Search for the cell housing the specified text and yield its [X, Y] center coordinate. 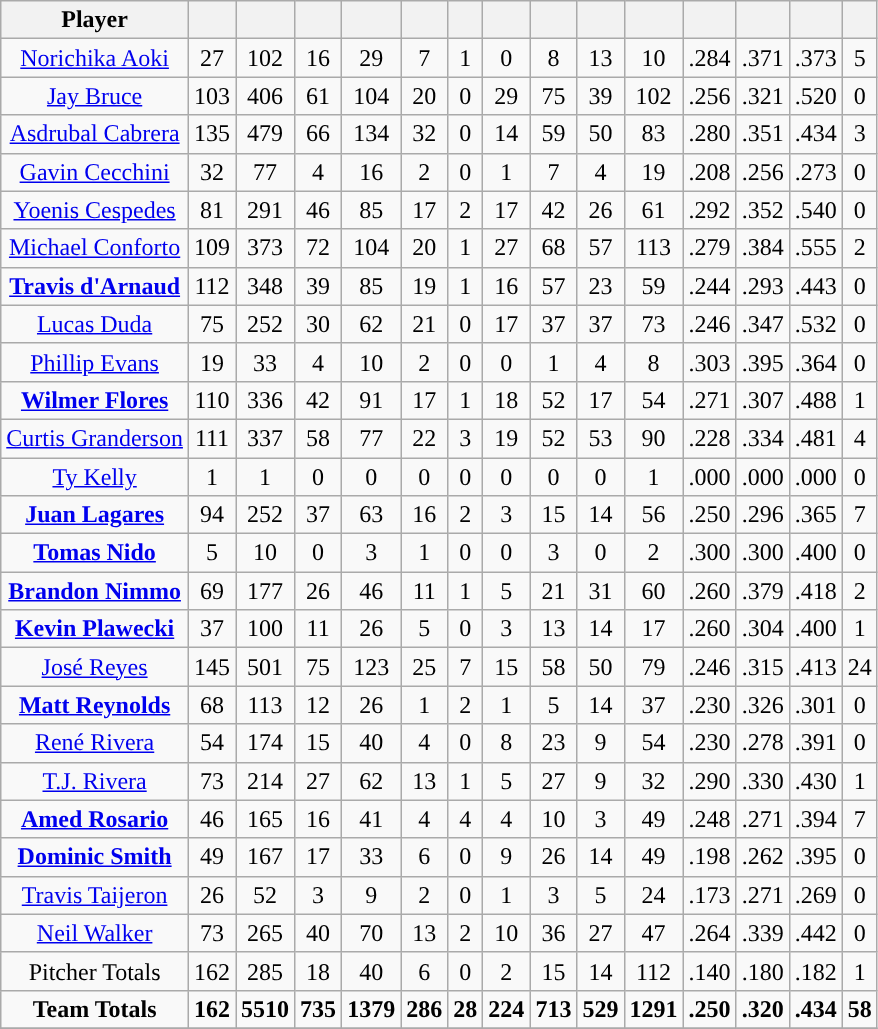
.352 [762, 210]
100 [266, 629]
.320 [762, 1009]
Brandon Nimmo [95, 591]
.321 [762, 96]
47 [654, 933]
41 [372, 819]
224 [506, 1009]
337 [266, 438]
Curtis Granderson [95, 438]
Dominic Smith [95, 857]
.555 [816, 248]
.262 [762, 857]
5510 [266, 1009]
.278 [762, 743]
.284 [710, 58]
.180 [762, 971]
Travis Taijeron [95, 895]
Asdrubal Cabrera [95, 134]
36 [554, 933]
285 [266, 971]
.365 [816, 515]
.296 [762, 515]
Michael Conforto [95, 248]
.326 [762, 705]
.293 [762, 286]
53 [600, 438]
135 [212, 134]
.339 [762, 933]
110 [212, 400]
.379 [762, 591]
Wilmer Flores [95, 400]
Team Totals [95, 1009]
.443 [816, 286]
529 [600, 1009]
69 [212, 591]
.418 [816, 591]
.373 [816, 58]
90 [654, 438]
28 [466, 1009]
145 [212, 667]
Ty Kelly [95, 477]
336 [266, 400]
60 [654, 591]
1379 [372, 1009]
René Rivera [95, 743]
.334 [762, 438]
.347 [762, 324]
.364 [816, 362]
286 [424, 1009]
Phillip Evans [95, 362]
.182 [816, 971]
.273 [816, 172]
30 [318, 324]
66 [318, 134]
.351 [762, 134]
.481 [816, 438]
134 [372, 134]
T.J. Rivera [95, 781]
501 [266, 667]
348 [266, 286]
.303 [710, 362]
174 [266, 743]
Gavin Cecchini [95, 172]
81 [212, 210]
94 [212, 515]
.292 [710, 210]
123 [372, 667]
406 [266, 96]
.532 [816, 324]
.264 [710, 933]
56 [654, 515]
109 [212, 248]
.315 [762, 667]
.520 [816, 96]
.228 [710, 438]
.279 [710, 248]
63 [372, 515]
Tomas Nido [95, 553]
103 [212, 96]
70 [372, 933]
479 [266, 134]
91 [372, 400]
165 [266, 819]
Lucas Duda [95, 324]
.208 [710, 172]
.384 [762, 248]
Travis d'Arnaud [95, 286]
373 [266, 248]
79 [654, 667]
735 [318, 1009]
.140 [710, 971]
.173 [710, 895]
.391 [816, 743]
Juan Lagares [95, 515]
22 [424, 438]
.540 [816, 210]
167 [266, 857]
.301 [816, 705]
José Reyes [95, 667]
713 [554, 1009]
.442 [816, 933]
83 [654, 134]
111 [212, 438]
Amed Rosario [95, 819]
25 [424, 667]
31 [600, 591]
.269 [816, 895]
Kevin Plawecki [95, 629]
.244 [710, 286]
Player [95, 20]
Jay Bruce [95, 96]
.248 [710, 819]
.488 [816, 400]
.413 [816, 667]
Norichika Aoki [95, 58]
214 [266, 781]
1291 [654, 1009]
.280 [710, 134]
Matt Reynolds [95, 705]
265 [266, 933]
291 [266, 210]
177 [266, 591]
.430 [816, 781]
.307 [762, 400]
12 [318, 705]
Pitcher Totals [95, 971]
.371 [762, 58]
.290 [710, 781]
.330 [762, 781]
.394 [816, 819]
.198 [710, 857]
72 [318, 248]
Yoenis Cespedes [95, 210]
.304 [762, 629]
Neil Walker [95, 933]
